Find where the given text appears and provide that cell's center as (x, y) coordinate. 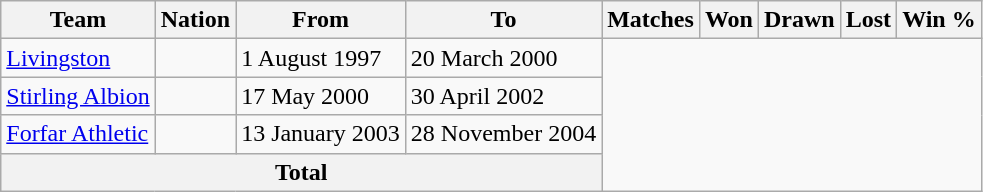
Total (302, 172)
Matches (651, 20)
Team (78, 20)
Won (728, 20)
1 August 1997 (321, 58)
20 March 2000 (503, 58)
Win % (940, 20)
17 May 2000 (321, 96)
To (503, 20)
28 November 2004 (503, 134)
13 January 2003 (321, 134)
Nation (195, 20)
Drawn (799, 20)
Forfar Athletic (78, 134)
Stirling Albion (78, 96)
From (321, 20)
Lost (868, 20)
30 April 2002 (503, 96)
Livingston (78, 58)
